Pinpoint the cell where the given text exists, returning its [X, Y] midpoint coordinate. 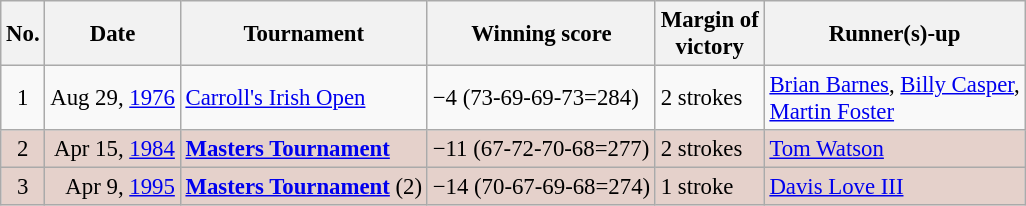
Margin ofvictory [710, 34]
Runner(s)-up [894, 34]
Brian Barnes, Billy Casper, Martin Foster [894, 98]
−4 (73-69-69-73=284) [541, 98]
Davis Love III [894, 187]
Tournament [304, 34]
No. [23, 34]
2 [23, 149]
Apr 9, 1995 [112, 187]
3 [23, 187]
Winning score [541, 34]
1 [23, 98]
Masters Tournament [304, 149]
−11 (67-72-70-68=277) [541, 149]
Masters Tournament (2) [304, 187]
Apr 15, 1984 [112, 149]
1 stroke [710, 187]
Date [112, 34]
Aug 29, 1976 [112, 98]
−14 (70-67-69-68=274) [541, 187]
Tom Watson [894, 149]
Carroll's Irish Open [304, 98]
